Find where the given text appears and provide that cell's center as (x, y) coordinate. 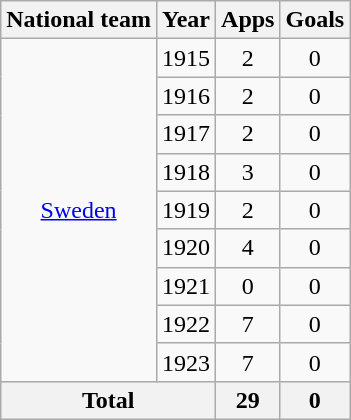
4 (248, 248)
Year (186, 20)
National team (79, 20)
1923 (186, 362)
Sweden (79, 210)
29 (248, 400)
1920 (186, 248)
1916 (186, 96)
Apps (248, 20)
1915 (186, 58)
1919 (186, 210)
1918 (186, 172)
Total (108, 400)
1917 (186, 134)
3 (248, 172)
Goals (315, 20)
1921 (186, 286)
1922 (186, 324)
